Identify which cell holds the provided text, then report its [X, Y] central coordinate. 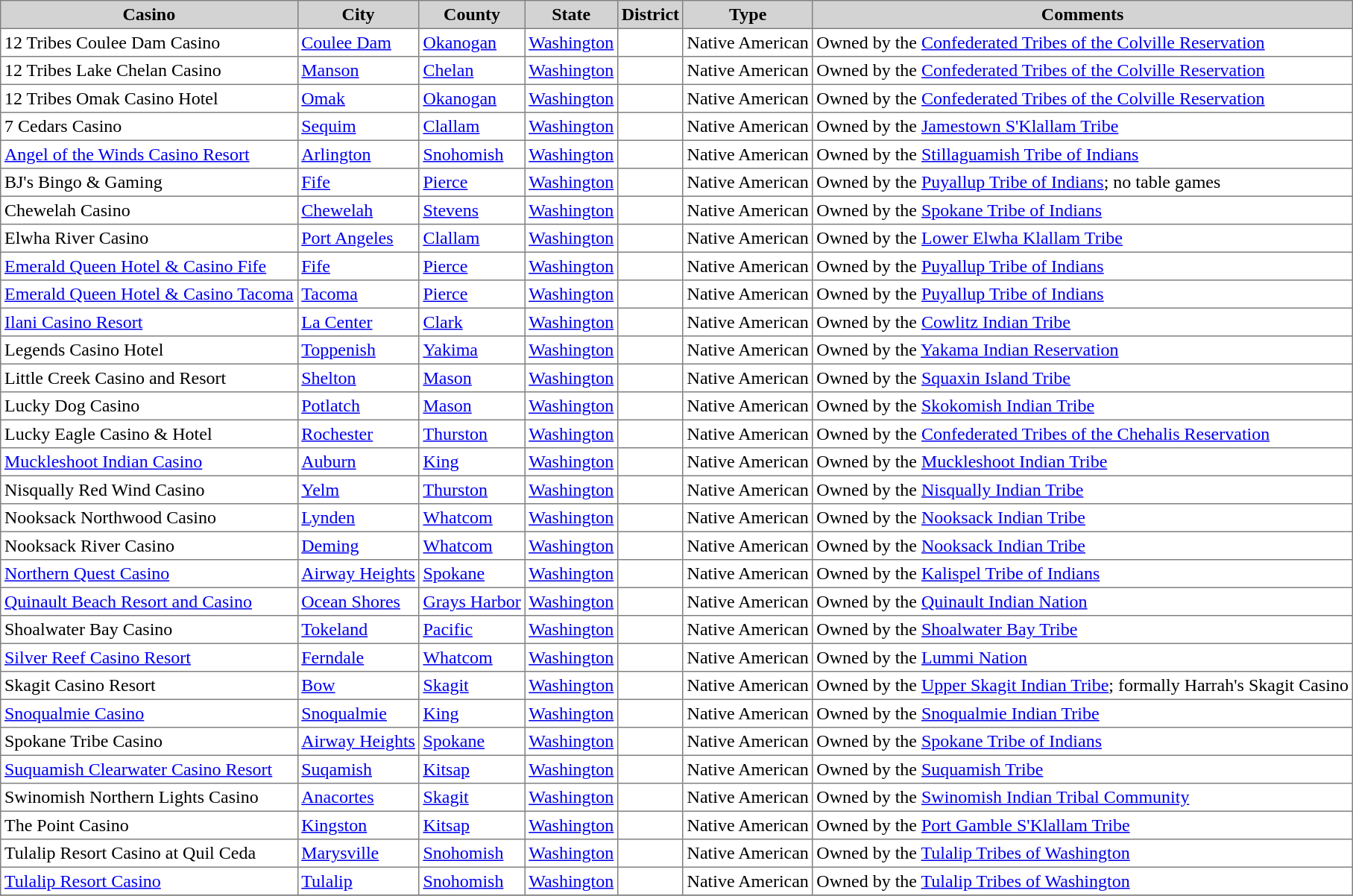
Comments [1082, 15]
Port Angeles [358, 239]
Rochester [358, 434]
Suqamish [358, 769]
Stevens [472, 210]
Owned by the Jamestown S'Klallam Tribe [1082, 127]
County [472, 15]
Owned by the Confederated Tribes of the Chehalis Reservation [1082, 434]
Lucky Dog Casino [149, 406]
Owned by the Kalispel Tribe of Indians [1082, 574]
Clark [472, 322]
7 Cedars Casino [149, 127]
Owned by the Muckleshoot Indian Tribe [1082, 462]
Quinault Beach Resort and Casino [149, 602]
Muckleshoot Indian Casino [149, 462]
12 Tribes Coulee Dam Casino [149, 42]
Northern Quest Casino [149, 574]
Kingston [358, 825]
The Point Casino [149, 825]
Shelton [358, 378]
Snoqualmie [358, 713]
Snoqualmie Casino [149, 713]
Coulee Dam [358, 42]
Owned by the Puyallup Tribe of Indians; no table games [1082, 183]
Owned by the Quinault Indian Nation [1082, 602]
Owned by the Yakama Indian Reservation [1082, 350]
Owned by the Lower Elwha Klallam Tribe [1082, 239]
Spokane Tribe Casino [149, 742]
Tacoma [358, 294]
BJ's Bingo & Gaming [149, 183]
Nisqually Red Wind Casino [149, 490]
Type [748, 15]
Swinomish Northern Lights Casino [149, 798]
12 Tribes Lake Chelan Casino [149, 71]
Potlatch [358, 406]
Toppenish [358, 350]
Nooksack Northwood Casino [149, 518]
Chewelah Casino [149, 210]
La Center [358, 322]
Lynden [358, 518]
District [651, 15]
Owned by the Squaxin Island Tribe [1082, 378]
Emerald Queen Hotel & Casino Tacoma [149, 294]
Tulalip Resort Casino at Quil Ceda [149, 854]
Elwha River Casino [149, 239]
Angel of the Winds Casino Resort [149, 154]
State [571, 15]
Bow [358, 686]
Casino [149, 15]
Shoalwater Bay Casino [149, 630]
Little Creek Casino and Resort [149, 378]
Ilani Casino Resort [149, 322]
Omak [358, 98]
Owned by the Cowlitz Indian Tribe [1082, 322]
Owned by the Nisqually Indian Tribe [1082, 490]
Yakima [472, 350]
Tokeland [358, 630]
Owned by the Shoalwater Bay Tribe [1082, 630]
Manson [358, 71]
Owned by the Upper Skagit Indian Tribe; formally Harrah's Skagit Casino [1082, 686]
Tulalip [358, 881]
Silver Reef Casino Resort [149, 657]
Owned by the Suquamish Tribe [1082, 769]
Nooksack River Casino [149, 546]
Emerald Queen Hotel & Casino Fife [149, 266]
Skagit Casino Resort [149, 686]
Ocean Shores [358, 602]
Owned by the Lummi Nation [1082, 657]
Sequim [358, 127]
Owned by the Stillaguamish Tribe of Indians [1082, 154]
12 Tribes Omak Casino Hotel [149, 98]
Legends Casino Hotel [149, 350]
Owned by the Skokomish Indian Tribe [1082, 406]
Tulalip Resort Casino [149, 881]
Lucky Eagle Casino & Hotel [149, 434]
Owned by the Snoqualmie Indian Tribe [1082, 713]
Anacortes [358, 798]
Pacific [472, 630]
Yelm [358, 490]
Ferndale [358, 657]
Chewelah [358, 210]
Owned by the Port Gamble S'Klallam Tribe [1082, 825]
City [358, 15]
Marysville [358, 854]
Owned by the Swinomish Indian Tribal Community [1082, 798]
Suquamish Clearwater Casino Resort [149, 769]
Grays Harbor [472, 602]
Chelan [472, 71]
Arlington [358, 154]
Auburn [358, 462]
Deming [358, 546]
